Scan for the cell matching the given text and deliver its [X, Y] coordinate at center. 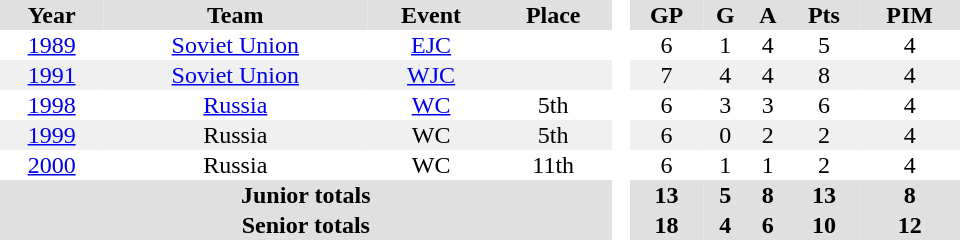
PIM [910, 15]
1999 [52, 135]
11th [554, 165]
Senior totals [306, 225]
1991 [52, 75]
GP [667, 15]
Junior totals [306, 195]
7 [667, 75]
10 [824, 225]
Team [235, 15]
12 [910, 225]
0 [725, 135]
G [725, 15]
A [768, 15]
Place [554, 15]
WJC [431, 75]
18 [667, 225]
EJC [431, 45]
Pts [824, 15]
Year [52, 15]
1989 [52, 45]
Event [431, 15]
2000 [52, 165]
1998 [52, 105]
